Scan for the cell matching the given text and deliver its [X, Y] coordinate at center. 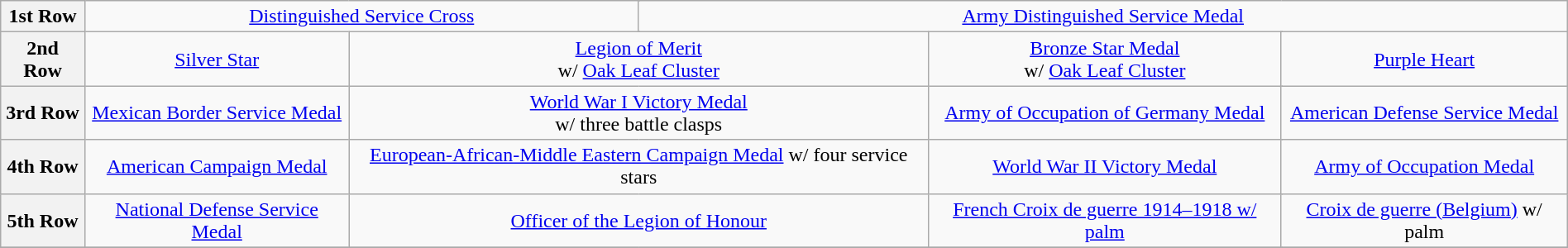
Army Distinguished Service Medal [1103, 17]
2nd Row [43, 60]
European-African-Middle Eastern Campaign Medal w/ four service stars [638, 167]
American Campaign Medal [217, 167]
4th Row [43, 167]
American Defense Service Medal [1424, 112]
5th Row [43, 220]
World War I Victory Medal w/ three battle clasps [638, 112]
Bronze Star Medal w/ Oak Leaf Cluster [1105, 60]
Croix de guerre (Belgium) w/ palm [1424, 220]
Army of Occupation Medal [1424, 167]
1st Row [43, 17]
National Defense Service Medal [217, 220]
3rd Row [43, 112]
Mexican Border Service Medal [217, 112]
French Croix de guerre 1914–1918 w/ palm [1105, 220]
Officer of the Legion of Honour [638, 220]
Silver Star [217, 60]
Army of Occupation of Germany Medal [1105, 112]
World War II Victory Medal [1105, 167]
Purple Heart [1424, 60]
Distinguished Service Cross [361, 17]
Legion of Merit w/ Oak Leaf Cluster [638, 60]
